Detect which cell encompasses the target text, then output its [x, y] center coordinate. 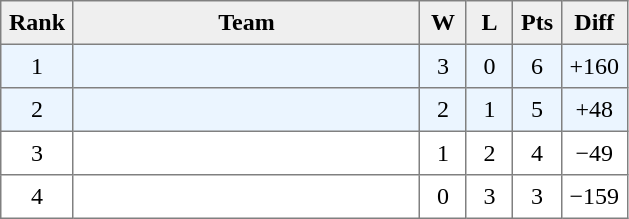
5 [537, 110]
Rank [38, 23]
+160 [594, 66]
−159 [594, 197]
Diff [594, 23]
−49 [594, 153]
Pts [537, 23]
Team [246, 23]
L [489, 23]
6 [537, 66]
+48 [594, 110]
W [443, 23]
